For the text-containing cell, return its midpoint in (X, Y) coordinate format. 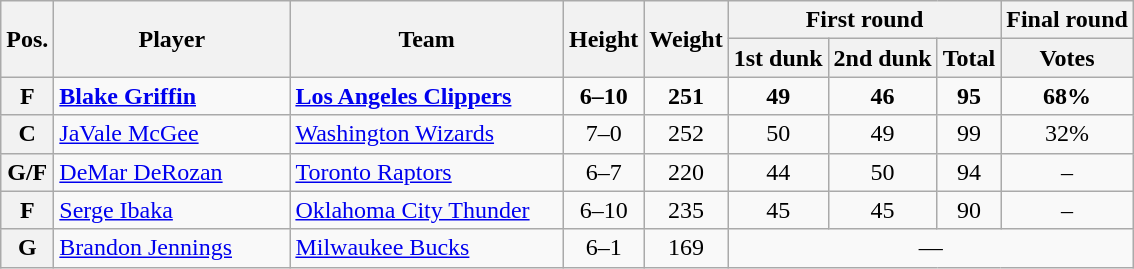
G (28, 248)
235 (686, 210)
C (28, 134)
Height (603, 39)
99 (969, 134)
DeMar DeRozan (172, 172)
Final round (1068, 20)
Votes (1068, 58)
46 (882, 96)
44 (778, 172)
Pos. (28, 39)
Weight (686, 39)
Team (427, 39)
251 (686, 96)
G/F (28, 172)
Oklahoma City Thunder (427, 210)
Player (172, 39)
Blake Griffin (172, 96)
Milwaukee Bucks (427, 248)
90 (969, 210)
220 (686, 172)
1st dunk (778, 58)
— (930, 248)
95 (969, 96)
Toronto Raptors (427, 172)
JaVale McGee (172, 134)
32% (1068, 134)
68% (1068, 96)
Serge Ibaka (172, 210)
2nd dunk (882, 58)
Brandon Jennings (172, 248)
252 (686, 134)
6–7 (603, 172)
6–1 (603, 248)
First round (864, 20)
7–0 (603, 134)
Washington Wizards (427, 134)
Los Angeles Clippers (427, 96)
169 (686, 248)
Total (969, 58)
94 (969, 172)
